Return the [X, Y] coordinate for the center point of the cell that contains the specified text.  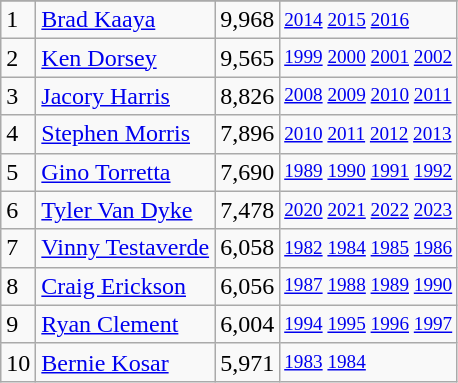
Vinny Testaverde [126, 248]
1 [18, 20]
9,565 [248, 58]
1994 1995 1996 1997 [368, 324]
5 [18, 172]
1982 1984 1985 1986 [368, 248]
Craig Erickson [126, 286]
8,826 [248, 96]
Brad Kaaya [126, 20]
Gino Torretta [126, 172]
2 [18, 58]
2008 2009 2010 2011 [368, 96]
8 [18, 286]
3 [18, 96]
6,056 [248, 286]
7,478 [248, 210]
6,058 [248, 248]
6,004 [248, 324]
1983 1984 [368, 362]
7,690 [248, 172]
Jacory Harris [126, 96]
6 [18, 210]
9 [18, 324]
1999 2000 2001 2002 [368, 58]
7,896 [248, 134]
Ken Dorsey [126, 58]
Stephen Morris [126, 134]
Ryan Clement [126, 324]
1989 1990 1991 1992 [368, 172]
4 [18, 134]
2010 2011 2012 2013 [368, 134]
7 [18, 248]
2020 2021 2022 2023 [368, 210]
1987 1988 1989 1990 [368, 286]
Tyler Van Dyke [126, 210]
Bernie Kosar [126, 362]
9,968 [248, 20]
5,971 [248, 362]
10 [18, 362]
2014 2015 2016 [368, 20]
